Capture the cell that displays the provided text and extract its (x, y) central coordinate. 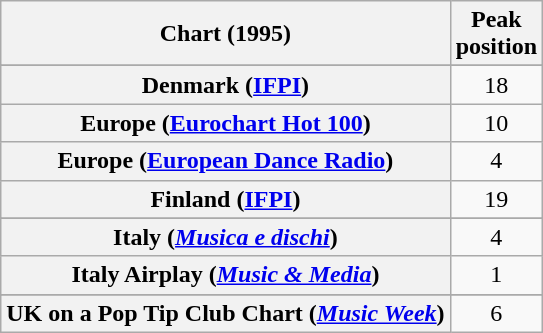
Europe (Eurochart Hot 100) (226, 123)
Italy Airplay (Music & Media) (226, 275)
Chart (1995) (226, 34)
Finland (IFPI) (226, 199)
Peakposition (496, 34)
Italy (Musica e dischi) (226, 237)
1 (496, 275)
6 (496, 313)
Denmark (IFPI) (226, 85)
UK on a Pop Tip Club Chart (Music Week) (226, 313)
18 (496, 85)
10 (496, 123)
19 (496, 199)
Europe (European Dance Radio) (226, 161)
